Output the [x, y] coordinate of the center of the cell containing the given text.  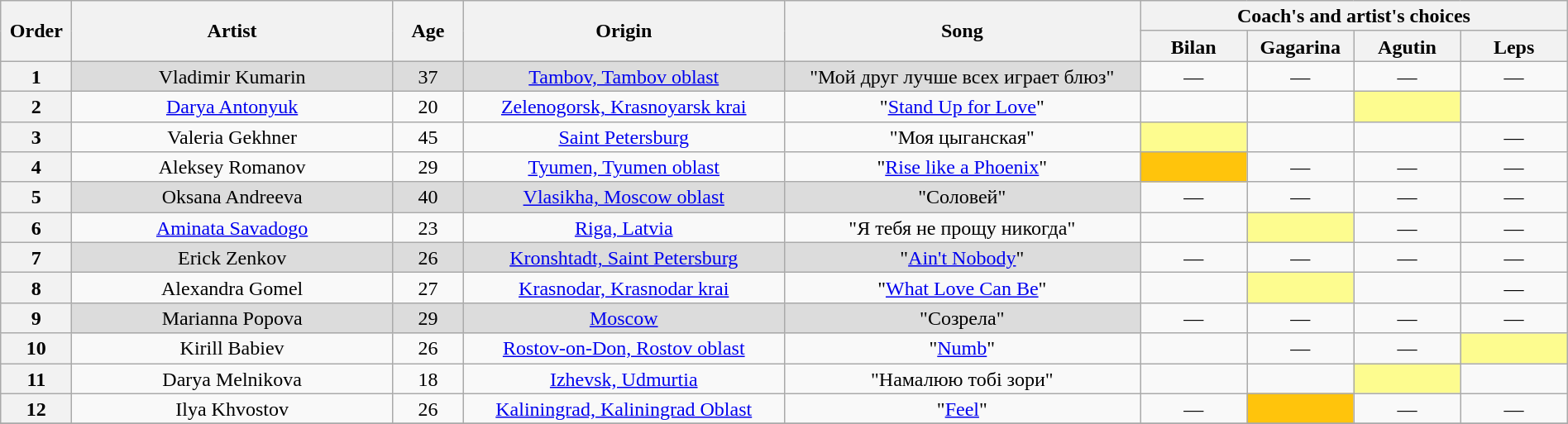
Bilan [1194, 46]
Leps [1513, 46]
2 [36, 106]
"Соловей" [963, 197]
Darya Melnikova [232, 379]
Erick Zenkov [232, 258]
7 [36, 258]
"Мой друг лучше всех играет блюз" [963, 76]
Coach's and artist's choices [1355, 17]
Vlasikha, Moscow oblast [624, 197]
37 [428, 76]
8 [36, 288]
6 [36, 228]
"Ain't Nobody" [963, 258]
Kaliningrad, Kaliningrad Oblast [624, 408]
4 [36, 167]
Age [428, 31]
Vladimir Kumarin [232, 76]
40 [428, 197]
Moscow [624, 317]
Tambov, Tambov oblast [624, 76]
Rostov-on-Don, Rostov oblast [624, 349]
3 [36, 137]
Aminata Savadogo [232, 228]
"Feel" [963, 408]
Kirill Babiev [232, 349]
"Моя цыганская" [963, 137]
Agutin [1408, 46]
Origin [624, 31]
"Созрела" [963, 317]
Marianna Popova [232, 317]
"Намалюю тобi зори" [963, 379]
Aleksey Romanov [232, 167]
10 [36, 349]
Riga, Latvia [624, 228]
Kronshtadt, Saint Petersburg [624, 258]
27 [428, 288]
Krasnodar, Krasnodar krai [624, 288]
11 [36, 379]
23 [428, 228]
Izhevsk, Udmurtia [624, 379]
Ilya Khvostov [232, 408]
5 [36, 197]
9 [36, 317]
20 [428, 106]
Gagarina [1300, 46]
18 [428, 379]
12 [36, 408]
"Numb" [963, 349]
Song [963, 31]
Tyumen, Tyumen oblast [624, 167]
Order [36, 31]
Saint Petersburg [624, 137]
Valeria Gekhner [232, 137]
Artist [232, 31]
"Rise like a Phoenix" [963, 167]
Zelenogorsk, Krasnoyarsk krai [624, 106]
"Я тебя не прощу никогда" [963, 228]
"What Love Can Be" [963, 288]
Alexandra Gomel [232, 288]
1 [36, 76]
Oksana Andreeva [232, 197]
45 [428, 137]
"Stand Up for Love" [963, 106]
Darya Antonyuk [232, 106]
